Extract the [X, Y] coordinate from the center of the cell holding the provided text.  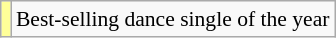
Best-selling dance single of the year [173, 19]
